Return the [X, Y] coordinate for the center point of the cell that contains the specified text.  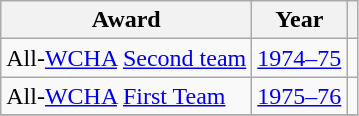
1975–76 [300, 96]
1974–75 [300, 58]
All-WCHA Second team [126, 58]
Year [300, 20]
Award [126, 20]
All-WCHA First Team [126, 96]
